Return the (X, Y) coordinate for the center point of the cell that contains the specified text.  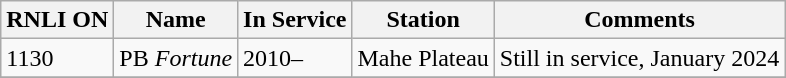
2010– (295, 58)
Mahe Plateau (423, 58)
Name (176, 20)
1130 (58, 58)
In Service (295, 20)
Station (423, 20)
PB Fortune (176, 58)
Comments (639, 20)
RNLI ON (58, 20)
Still in service, January 2024 (639, 58)
